Search for the cell housing the specified text and yield its (x, y) center coordinate. 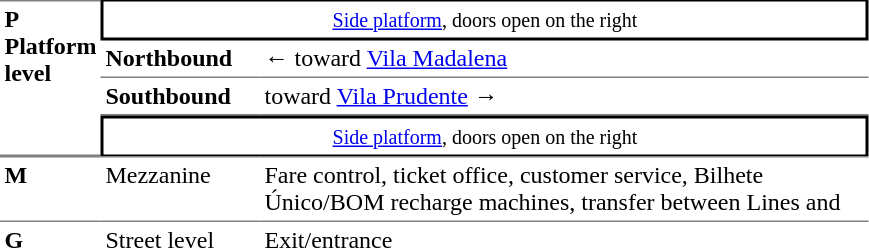
← toward Vila Madalena (564, 59)
M (50, 188)
Mezzanine (180, 188)
PPlatform level (50, 78)
Northbound (180, 59)
toward Vila Prudente → (564, 97)
Southbound (180, 97)
Fare control, ticket office, customer service, Bilhete Único/BOM recharge machines, transfer between Lines and (564, 188)
